Return [x, y] of the center of cell containing provided text 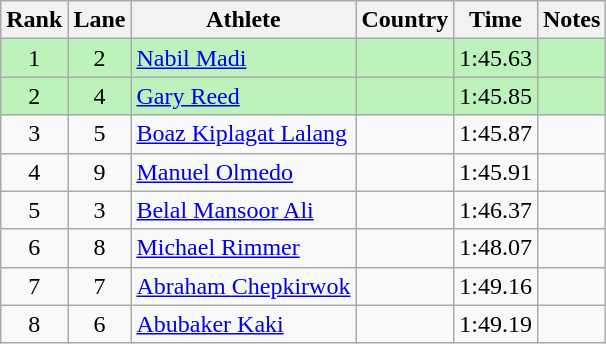
Lane [100, 20]
1:45.63 [496, 58]
1:49.16 [496, 286]
Manuel Olmedo [244, 172]
Belal Mansoor Ali [244, 210]
Nabil Madi [244, 58]
1 [34, 58]
Abubaker Kaki [244, 324]
1:45.87 [496, 134]
1:49.19 [496, 324]
1:45.85 [496, 96]
Michael Rimmer [244, 248]
Gary Reed [244, 96]
9 [100, 172]
1:45.91 [496, 172]
Boaz Kiplagat Lalang [244, 134]
1:48.07 [496, 248]
Time [496, 20]
Notes [571, 20]
Country [405, 20]
1:46.37 [496, 210]
Rank [34, 20]
Abraham Chepkirwok [244, 286]
Athlete [244, 20]
